Identify which cell holds the provided text, then report its [X, Y] central coordinate. 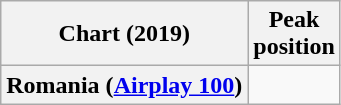
Chart (2019) [124, 34]
Romania (Airplay 100) [124, 85]
Peakposition [294, 34]
